From the cell containing the given text, extract its center point as (X, Y) coordinate. 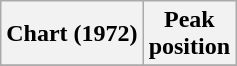
Chart (1972) (72, 34)
Peakposition (189, 34)
